Scan for the cell matching the given text and deliver its (x, y) coordinate at center. 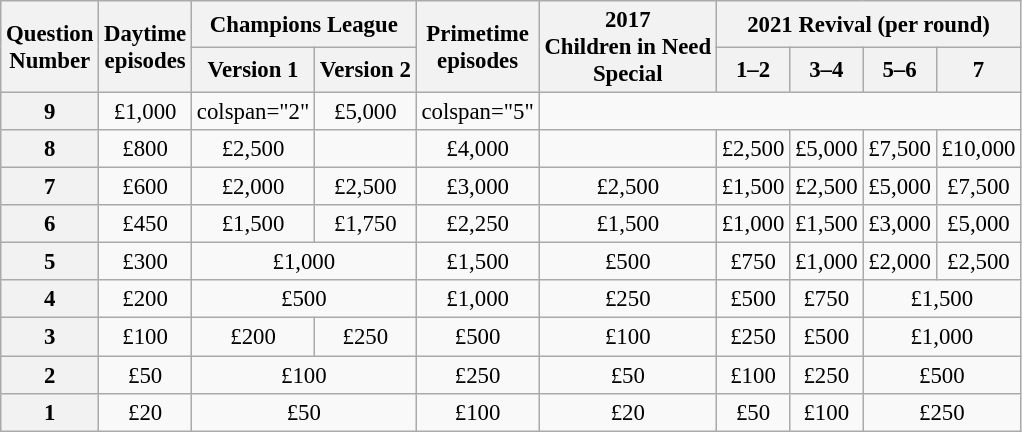
5 (50, 262)
colspan="5" (478, 112)
5–6 (900, 70)
£2,250 (478, 224)
1 (50, 412)
Primetimeepisodes (478, 47)
4 (50, 299)
£450 (146, 224)
£600 (146, 187)
Champions League (304, 24)
6 (50, 224)
1–2 (752, 70)
£10,000 (978, 149)
Version 2 (366, 70)
2017Children in NeedSpecial (628, 47)
£800 (146, 149)
2 (50, 375)
£300 (146, 262)
colspan="2" (254, 112)
8 (50, 149)
3–4 (826, 70)
Daytimeepisodes (146, 47)
Version 1 (254, 70)
2021 Revival (per round) (868, 24)
QuestionNumber (50, 47)
9 (50, 112)
£4,000 (478, 149)
£1,750 (366, 224)
3 (50, 337)
